Return [X, Y] of the center of cell containing provided text 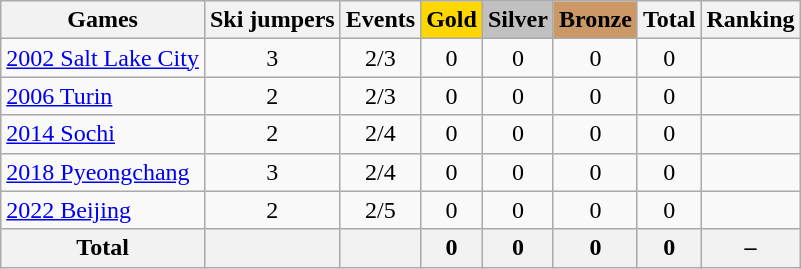
Silver [518, 20]
Events [380, 20]
Bronze [595, 20]
2/5 [380, 210]
Ranking [750, 20]
2018 Pyeongchang [103, 172]
– [750, 248]
Games [103, 20]
2022 Beijing [103, 210]
Gold [452, 20]
Ski jumpers [272, 20]
2002 Salt Lake City [103, 58]
2014 Sochi [103, 134]
2006 Turin [103, 96]
